Detect which cell encompasses the target text, then output its [X, Y] center coordinate. 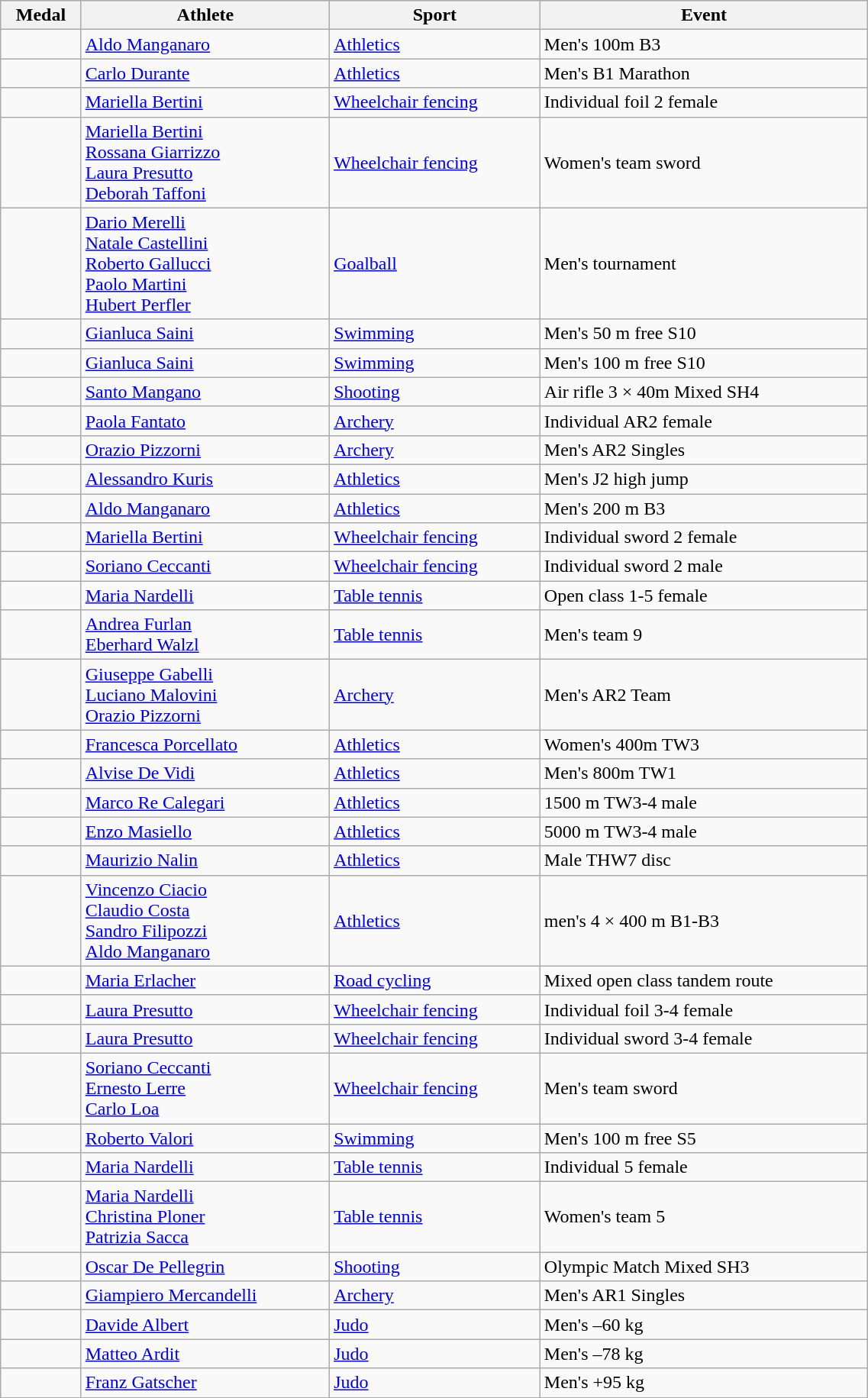
Individual foil 2 female [704, 102]
Soriano Ceccanti [205, 567]
Women's 400m TW3 [704, 744]
Men's team 9 [704, 635]
Medal [41, 15]
Individual sword 2 male [704, 567]
Men's 800m TW1 [704, 773]
Men's –78 kg [704, 1354]
Giuseppe Gabelli Luciano Malovini Orazio Pizzorni [205, 695]
Open class 1-5 female [704, 596]
Men's +95 kg [704, 1383]
Individual sword 2 female [704, 538]
Individual sword 3-4 female [704, 1038]
Roberto Valori [205, 1138]
Maurizio Nalin [205, 860]
Event [704, 15]
Men's 50 m free S10 [704, 334]
Alessandro Kuris [205, 479]
Individual 5 female [704, 1167]
Men's B1 Marathon [704, 73]
Men's AR2 Team [704, 695]
Vincenzo Ciacio Claudio Costa Sandro Filipozzi Aldo Manganaro [205, 921]
Orazio Pizzorni [205, 450]
Men's 100 m free S10 [704, 363]
Paola Fantato [205, 421]
Goalball [435, 263]
5000 m TW3-4 male [704, 831]
Carlo Durante [205, 73]
Road cycling [435, 980]
Oscar De Pellegrin [205, 1267]
Women's team sword [704, 162]
Matteo Ardit [205, 1354]
Mixed open class tandem route [704, 980]
Men's AR2 Singles [704, 450]
Soriano Ceccanti Ernesto Lerre Carlo Loa [205, 1088]
Athlete [205, 15]
Olympic Match Mixed SH3 [704, 1267]
Giampiero Mercandelli [205, 1296]
men's 4 × 400 m B1-B3 [704, 921]
Women's team 5 [704, 1217]
Franz Gatscher [205, 1383]
Individual foil 3-4 female [704, 1009]
Individual AR2 female [704, 421]
Mariella Bertini Rossana Giarrizzo Laura Presutto Deborah Taffoni [205, 162]
Enzo Masiello [205, 831]
Men's tournament [704, 263]
Men's 100 m free S5 [704, 1138]
Men's 200 m B3 [704, 508]
Alvise De Vidi [205, 773]
Men's 100m B3 [704, 44]
Men's –60 kg [704, 1325]
Men's team sword [704, 1088]
Male THW7 disc [704, 860]
Maria Erlacher [205, 980]
Maria Nardelli Christina Ploner Patrizia Sacca [205, 1217]
Francesca Porcellato [205, 744]
Sport [435, 15]
1500 m TW3-4 male [704, 802]
Santo Mangano [205, 392]
Marco Re Calegari [205, 802]
Men's AR1 Singles [704, 1296]
Air rifle 3 × 40m Mixed SH4 [704, 392]
Men's J2 high jump [704, 479]
Davide Albert [205, 1325]
Dario Merelli Natale Castellini Roberto Gallucci Paolo Martini Hubert Perfler [205, 263]
Andrea Furlan Eberhard Walzl [205, 635]
